Return the (x, y) coordinate for the center point of the cell that contains the specified text.  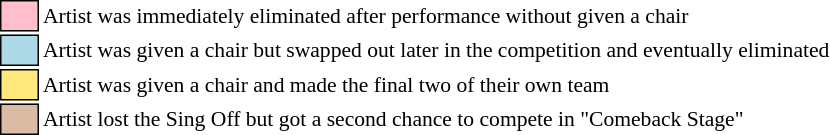
Artist was given a chair and made the final two of their own team (436, 85)
Artist was immediately eliminated after performance without given a chair (436, 16)
Artist was given a chair but swapped out later in the competition and eventually eliminated (436, 50)
